Scan for the cell matching the given text and deliver its (X, Y) coordinate at center. 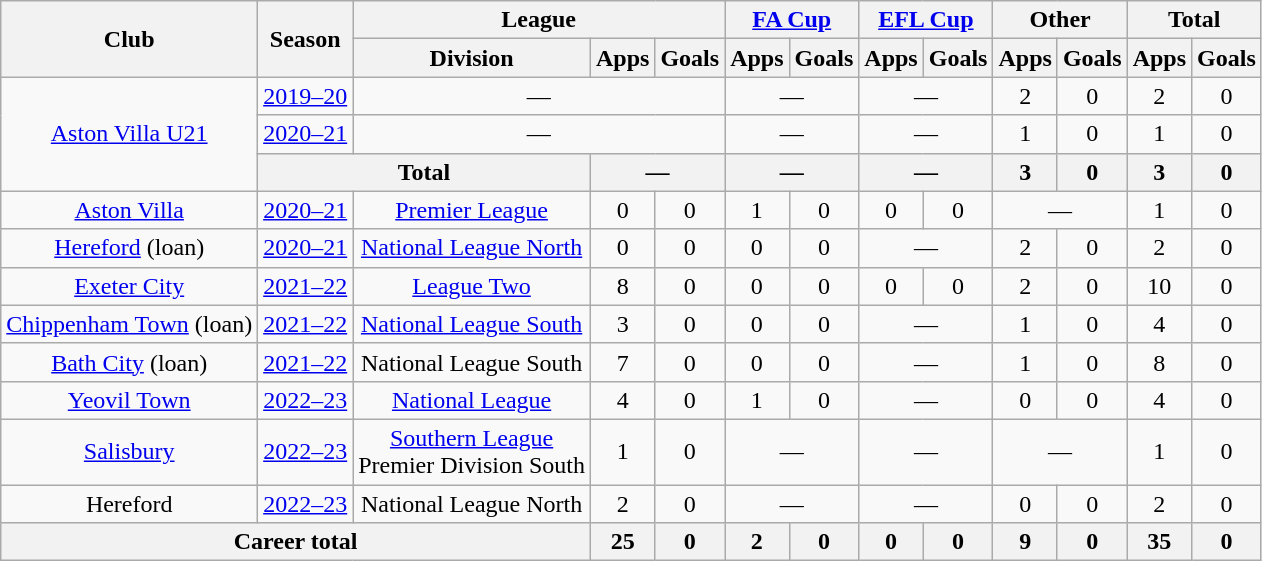
League (539, 20)
FA Cup (792, 20)
Hereford (130, 503)
Career total (296, 542)
National League (472, 400)
Other (1060, 20)
EFL Cup (926, 20)
Southern LeaguePremier Division South (472, 452)
Aston Villa U21 (130, 134)
25 (622, 542)
Bath City (loan) (130, 362)
35 (1159, 542)
League Two (472, 286)
Premier League (472, 210)
Exeter City (130, 286)
10 (1159, 286)
7 (622, 362)
Salisbury (130, 452)
2019–20 (306, 96)
Season (306, 39)
Hereford (loan) (130, 248)
Chippenham Town (loan) (130, 324)
Division (472, 58)
Aston Villa (130, 210)
Club (130, 39)
9 (1025, 542)
Yeovil Town (130, 400)
